Determine the (x, y) coordinate at the center of the cell enclosing the given text.  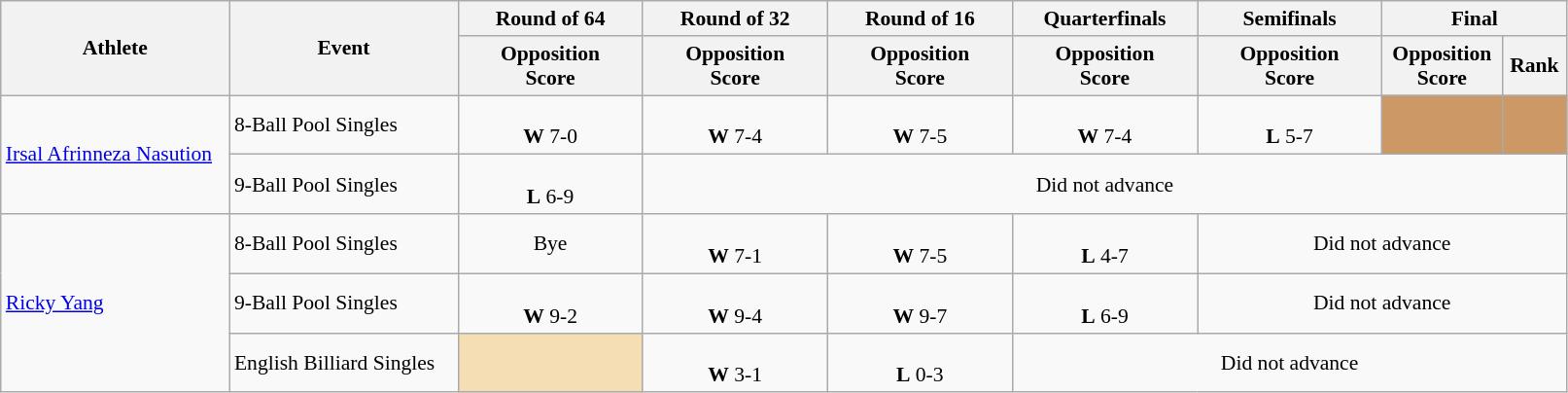
Quarterfinals (1104, 18)
Athlete (115, 49)
English Billiard Singles (344, 362)
Final (1475, 18)
L 5-7 (1290, 125)
Round of 16 (920, 18)
Round of 64 (550, 18)
L 0-3 (920, 362)
Irsal Afrinneza Nasution (115, 155)
Ricky Yang (115, 304)
Round of 32 (735, 18)
Event (344, 49)
W 7-1 (735, 243)
W 9-7 (920, 304)
W 9-4 (735, 304)
Rank (1534, 66)
W 9-2 (550, 304)
W 7-0 (550, 125)
W 3-1 (735, 362)
Bye (550, 243)
L 4-7 (1104, 243)
Semifinals (1290, 18)
